Identify which cell holds the provided text, then report its [X, Y] central coordinate. 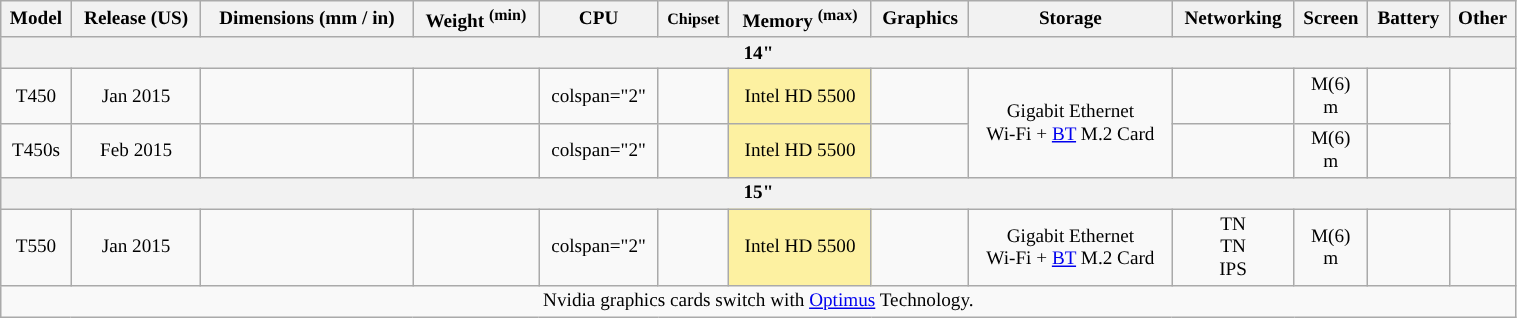
Screen [1331, 20]
Dimensions (mm / in) [307, 20]
Chipset [694, 20]
Release (US) [136, 20]
Memory (max) [800, 20]
T550 [36, 248]
CPU [598, 20]
15" [758, 193]
Networking [1233, 20]
Storage [1070, 20]
Feb 2015 [136, 150]
Nvidia graphics cards switch with Optimus Technology. [758, 301]
Battery [1408, 20]
T450 [36, 96]
14" [758, 53]
Weight (min) [476, 20]
TN TN IPS [1233, 248]
Other [1482, 20]
T450s [36, 150]
Graphics [920, 20]
Model [36, 20]
